Find where the given text appears and provide that cell's center as [x, y] coordinate. 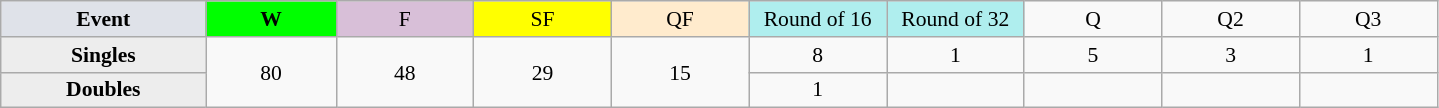
Q2 [1231, 19]
Q [1093, 19]
W [271, 19]
Singles [104, 55]
3 [1231, 55]
Round of 32 [955, 19]
Event [104, 19]
8 [818, 55]
F [405, 19]
Q3 [1368, 19]
SF [543, 19]
Round of 16 [818, 19]
QF [680, 19]
29 [543, 72]
15 [680, 72]
5 [1093, 55]
Doubles [104, 90]
80 [271, 72]
48 [405, 72]
